Output the (x, y) coordinate of the center of the cell containing the given text.  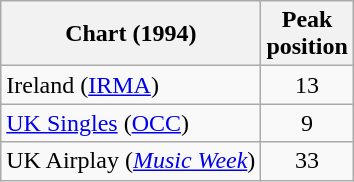
9 (307, 123)
Chart (1994) (131, 34)
Peakposition (307, 34)
UK Singles (OCC) (131, 123)
UK Airplay (Music Week) (131, 161)
13 (307, 85)
Ireland (IRMA) (131, 85)
33 (307, 161)
